Find where the given text appears and provide that cell's center as (x, y) coordinate. 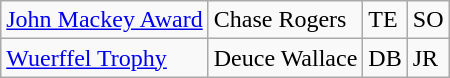
John Mackey Award (104, 20)
Deuce Wallace (286, 58)
JR (428, 58)
Wuerffel Trophy (104, 58)
SO (428, 20)
Chase Rogers (286, 20)
TE (385, 20)
DB (385, 58)
